Determine the [X, Y] coordinate at the center of the cell enclosing the given text.  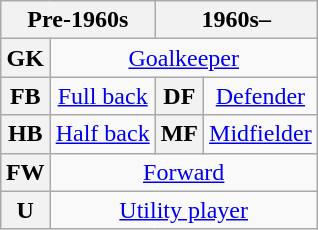
MF [179, 134]
HB [25, 134]
Forward [184, 172]
U [25, 210]
FW [25, 172]
FB [25, 96]
GK [25, 58]
DF [179, 96]
Utility player [184, 210]
1960s– [236, 20]
Defender [261, 96]
Pre-1960s [78, 20]
Half back [102, 134]
Full back [102, 96]
Goalkeeper [184, 58]
Midfielder [261, 134]
